From the cell containing the given text, extract its center point as (X, Y) coordinate. 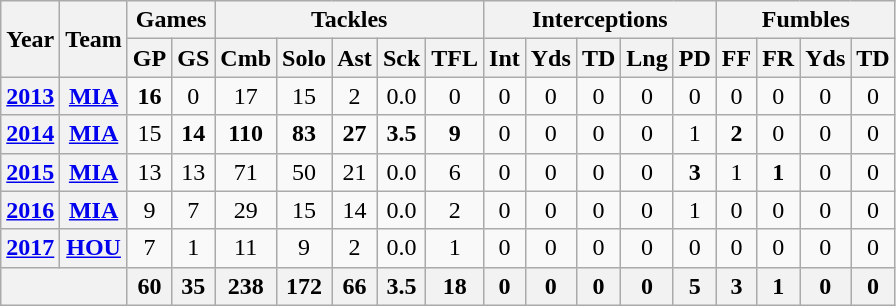
GS (194, 58)
172 (304, 286)
27 (355, 134)
Int (505, 58)
29 (246, 210)
Ast (355, 58)
Lng (647, 58)
2016 (30, 210)
66 (355, 286)
Tackles (350, 20)
Sck (401, 58)
TFL (455, 58)
2017 (30, 248)
35 (194, 286)
6 (455, 172)
Cmb (246, 58)
110 (246, 134)
FF (736, 58)
Year (30, 39)
16 (149, 96)
83 (304, 134)
Team (94, 39)
FR (778, 58)
60 (149, 286)
HOU (94, 248)
71 (246, 172)
2014 (30, 134)
21 (355, 172)
Interceptions (600, 20)
2013 (30, 96)
50 (304, 172)
GP (149, 58)
Fumbles (806, 20)
Games (170, 20)
238 (246, 286)
18 (455, 286)
11 (246, 248)
2015 (30, 172)
17 (246, 96)
PD (694, 58)
5 (694, 286)
Solo (304, 58)
